Identify which cell holds the provided text, then report its [x, y] central coordinate. 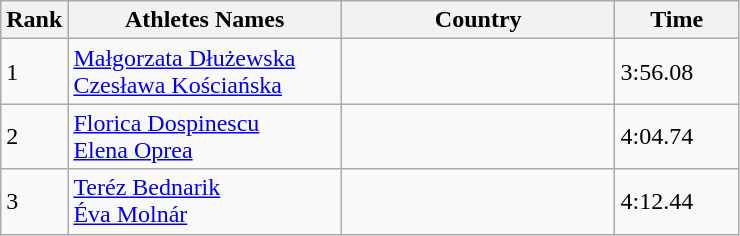
1 [34, 72]
Country [478, 20]
Florica DospinescuElena Oprea [205, 136]
Time [677, 20]
2 [34, 136]
3:56.08 [677, 72]
Rank [34, 20]
3 [34, 202]
Małgorzata DłużewskaCzesława Kościańska [205, 72]
Athletes Names [205, 20]
Teréz BednarikÉva Molnár [205, 202]
4:04.74 [677, 136]
4:12.44 [677, 202]
